Identify which cell holds the provided text, then report its [x, y] central coordinate. 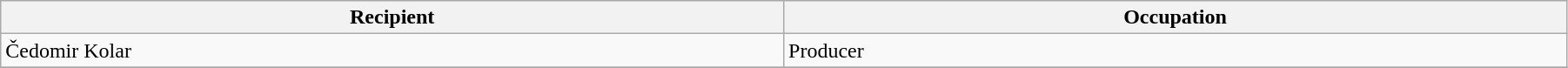
Recipient [392, 17]
Čedomir Kolar [392, 51]
Producer [1176, 51]
Occupation [1176, 17]
